Scan for the cell matching the given text and deliver its (x, y) coordinate at center. 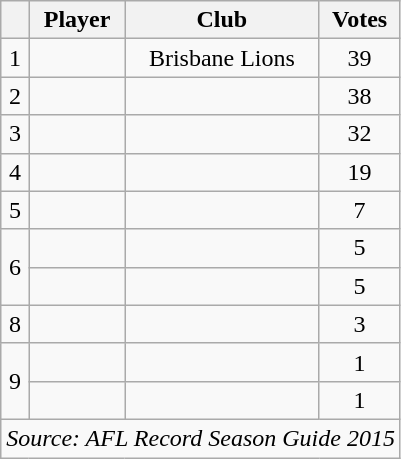
4 (15, 172)
32 (360, 134)
7 (360, 210)
Source: AFL Record Season Guide 2015 (201, 438)
19 (360, 172)
Brisbane Lions (222, 58)
38 (360, 96)
6 (15, 267)
8 (15, 324)
39 (360, 58)
Club (222, 20)
Votes (360, 20)
2 (15, 96)
Player (77, 20)
9 (15, 381)
